Return [X, Y] of the center of cell containing provided text 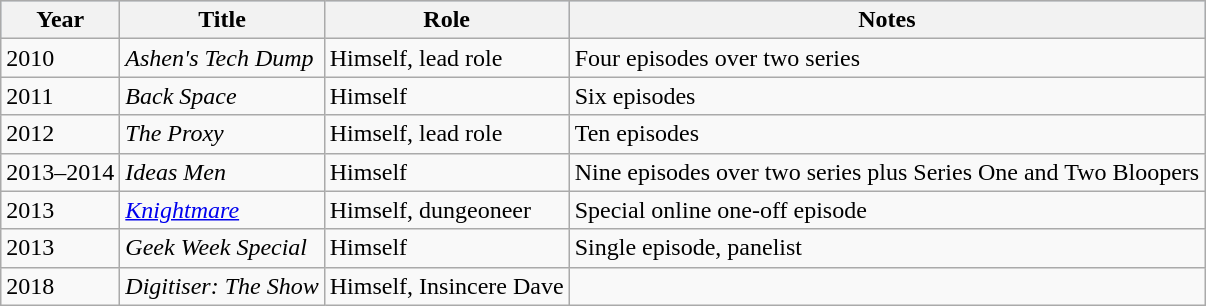
Nine episodes over two series plus Series One and Two Bloopers [887, 172]
Special online one-off episode [887, 210]
Ten episodes [887, 134]
Digitiser: The Show [222, 286]
Four episodes over two series [887, 58]
2011 [60, 96]
Title [222, 20]
2013–2014 [60, 172]
2010 [60, 58]
Knightmare [222, 210]
Himself, Insincere Dave [446, 286]
Single episode, panelist [887, 248]
Six episodes [887, 96]
Geek Week Special [222, 248]
The Proxy [222, 134]
Role [446, 20]
Back Space [222, 96]
Ideas Men [222, 172]
2018 [60, 286]
Ashen's Tech Dump [222, 58]
Himself, dungeoneer [446, 210]
Year [60, 20]
Notes [887, 20]
2012 [60, 134]
